Search for the cell housing the specified text and yield its [X, Y] center coordinate. 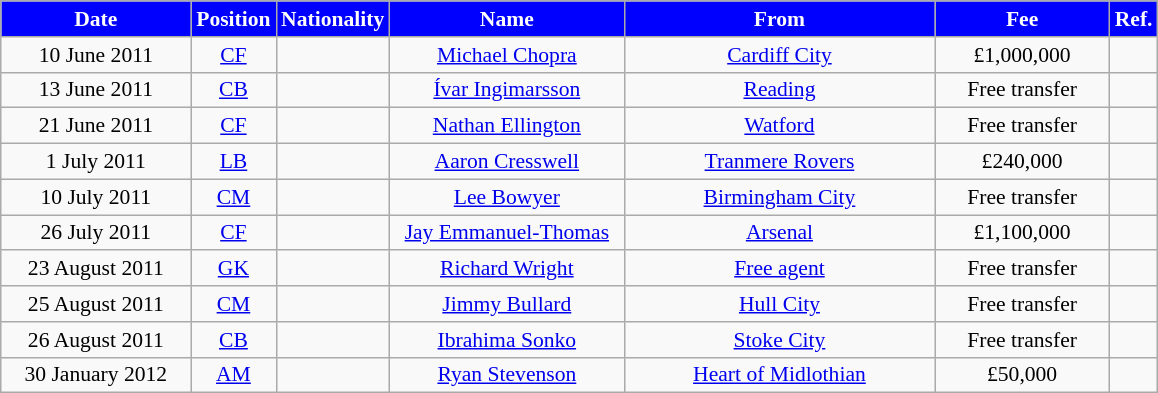
£50,000 [1022, 375]
Name [506, 19]
Nationality [332, 19]
£1,100,000 [1022, 233]
Ívar Ingimarsson [506, 90]
£240,000 [1022, 162]
Stoke City [779, 340]
Nathan Ellington [506, 126]
25 August 2011 [96, 304]
Fee [1022, 19]
Birmingham City [779, 197]
1 July 2011 [96, 162]
Michael Chopra [506, 55]
Reading [779, 90]
Arsenal [779, 233]
30 January 2012 [96, 375]
Free agent [779, 269]
13 June 2011 [96, 90]
10 July 2011 [96, 197]
10 June 2011 [96, 55]
Position [234, 19]
21 June 2011 [96, 126]
Cardiff City [779, 55]
26 July 2011 [96, 233]
Lee Bowyer [506, 197]
From [779, 19]
GK [234, 269]
Ryan Stevenson [506, 375]
AM [234, 375]
Ibrahima Sonko [506, 340]
Heart of Midlothian [779, 375]
Date [96, 19]
Tranmere Rovers [779, 162]
Jay Emmanuel-Thomas [506, 233]
LB [234, 162]
Hull City [779, 304]
23 August 2011 [96, 269]
Richard Wright [506, 269]
£1,000,000 [1022, 55]
Watford [779, 126]
Jimmy Bullard [506, 304]
Ref. [1134, 19]
26 August 2011 [96, 340]
Aaron Cresswell [506, 162]
